Pinpoint the cell where the given text exists, returning its (x, y) midpoint coordinate. 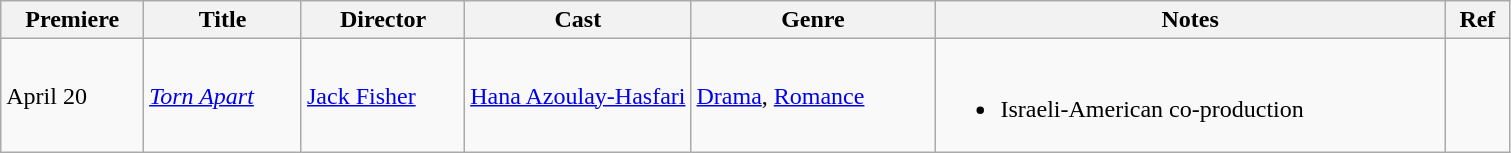
Genre (813, 20)
Premiere (72, 20)
Israeli-American co-production (1190, 96)
April 20 (72, 96)
Drama, Romance (813, 96)
Director (382, 20)
Ref (1477, 20)
Jack Fisher (382, 96)
Torn Apart (223, 96)
Title (223, 20)
Notes (1190, 20)
Hana Azoulay-Hasfari (578, 96)
Cast (578, 20)
